Scan for the cell matching the given text and deliver its [x, y] coordinate at center. 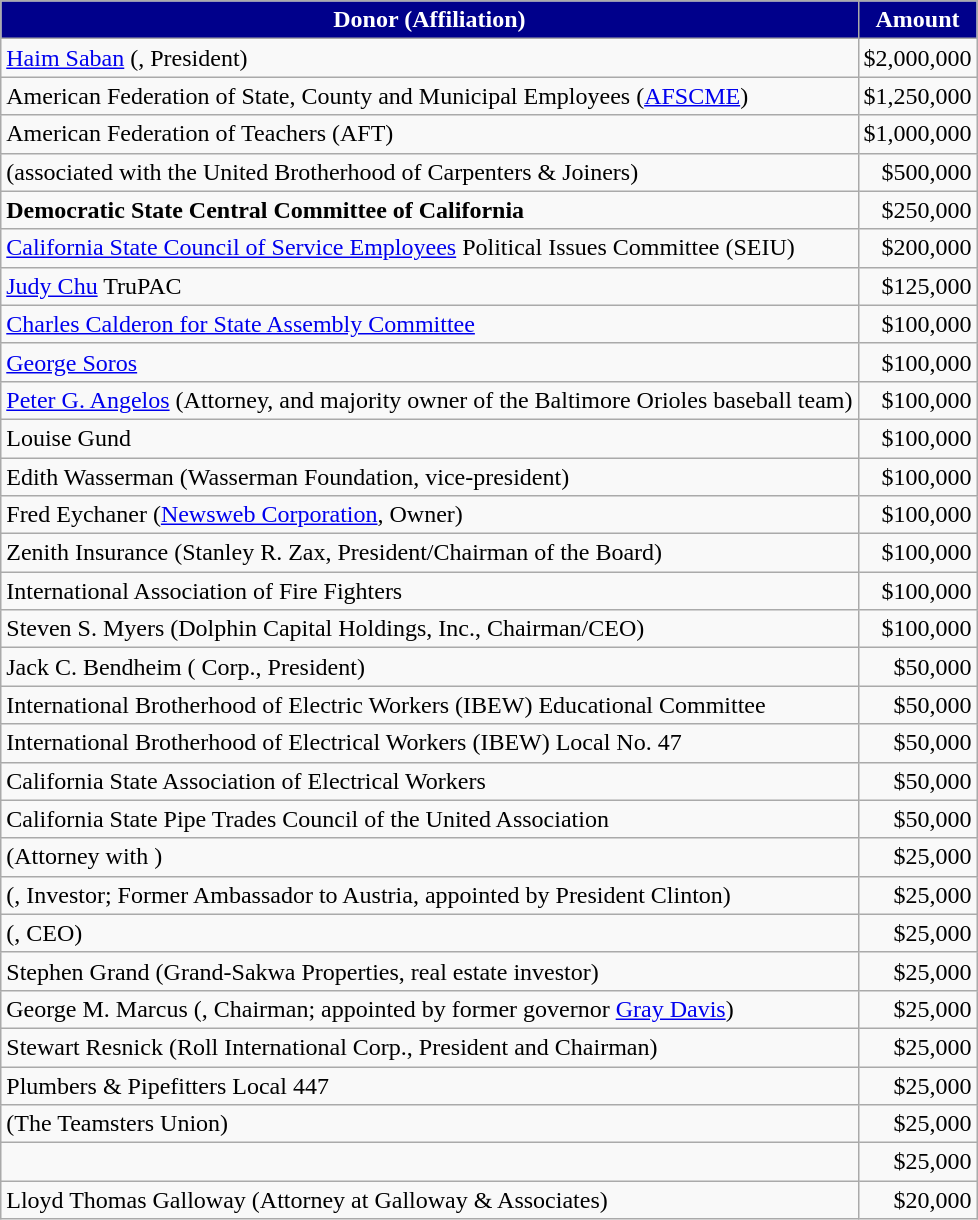
Haim Saban (, President) [430, 58]
International Association of Fire Fighters [430, 591]
$250,000 [918, 210]
California State Pipe Trades Council of the United Association [430, 819]
$500,000 [918, 172]
Stephen Grand (Grand-Sakwa Properties, real estate investor) [430, 971]
(, CEO) [430, 933]
George Soros [430, 362]
International Brotherhood of Electrical Workers (IBEW) Local No. 47 [430, 743]
(Attorney with ) [430, 857]
California State Council of Service Employees Political Issues Committee (SEIU) [430, 248]
California State Association of Electrical Workers [430, 781]
(The Teamsters Union) [430, 1124]
American Federation of State, County and Municipal Employees (AFSCME) [430, 96]
$2,000,000 [918, 58]
$1,000,000 [918, 134]
$1,250,000 [918, 96]
Lloyd Thomas Galloway (Attorney at Galloway & Associates) [430, 1200]
George M. Marcus (, Chairman; appointed by former governor Gray Davis) [430, 1009]
Zenith Insurance (Stanley R. Zax, President/Chairman of the Board) [430, 553]
(, Investor; Former Ambassador to Austria, appointed by President Clinton) [430, 895]
American Federation of Teachers (AFT) [430, 134]
Plumbers & Pipefitters Local 447 [430, 1085]
(associated with the United Brotherhood of Carpenters & Joiners) [430, 172]
$125,000 [918, 286]
Amount [918, 20]
International Brotherhood of Electric Workers (IBEW) Educational Committee [430, 705]
Charles Calderon for State Assembly Committee [430, 324]
Judy Chu TruPAC [430, 286]
Fred Eychaner (Newsweb Corporation, Owner) [430, 515]
Louise Gund [430, 438]
Democratic State Central Committee of California [430, 210]
$200,000 [918, 248]
Edith Wasserman (Wasserman Foundation, vice-president) [430, 477]
Steven S. Myers (Dolphin Capital Holdings, Inc., Chairman/CEO) [430, 629]
Donor (Affiliation) [430, 20]
Peter G. Angelos (Attorney, and majority owner of the Baltimore Orioles baseball team) [430, 400]
Jack C. Bendheim ( Corp., President) [430, 667]
$20,000 [918, 1200]
Stewart Resnick (Roll International Corp., President and Chairman) [430, 1047]
